For the text-containing cell, return its midpoint in (x, y) coordinate format. 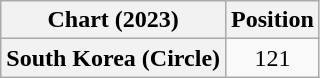
Position (273, 20)
121 (273, 58)
South Korea (Circle) (114, 58)
Chart (2023) (114, 20)
